Locate the cell with the specified text and output its (X, Y) center coordinate. 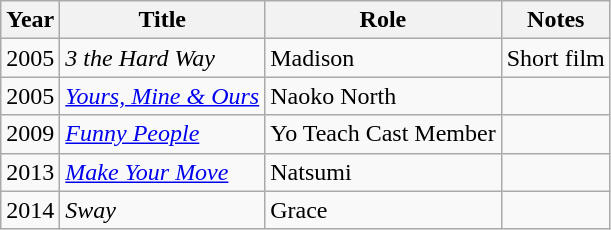
Natsumi (383, 172)
Funny People (162, 134)
Grace (383, 210)
3 the Hard Way (162, 58)
Role (383, 20)
Make Your Move (162, 172)
2009 (30, 134)
Short film (556, 58)
Title (162, 20)
Naoko North (383, 96)
Yo Teach Cast Member (383, 134)
Yours, Mine & Ours (162, 96)
Sway (162, 210)
Madison (383, 58)
Year (30, 20)
2014 (30, 210)
2013 (30, 172)
Notes (556, 20)
